Capture the cell that displays the provided text and extract its (x, y) central coordinate. 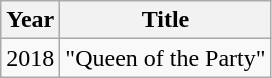
"Queen of the Party" (166, 58)
Title (166, 20)
Year (30, 20)
2018 (30, 58)
